Determine the (x, y) coordinate at the center of the cell enclosing the given text.  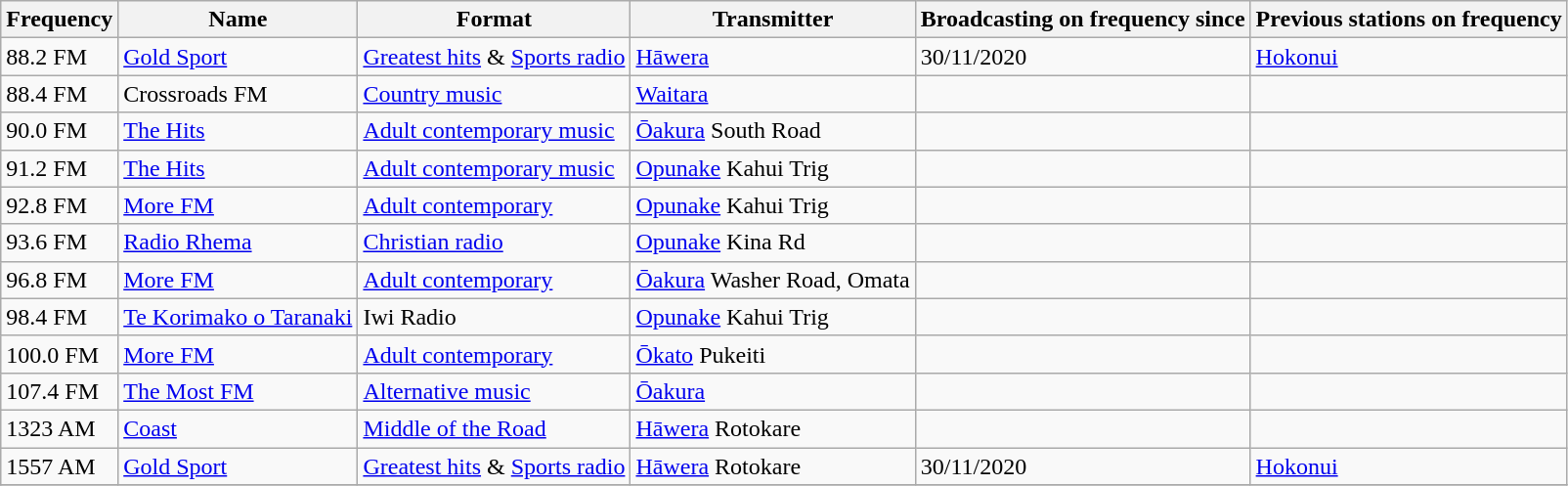
91.2 FM (60, 168)
Ōkato Pukeiti (772, 354)
Ōakura Washer Road, Omata (772, 280)
Crossroads FM (239, 94)
Ōakura (772, 391)
Format (495, 20)
Previous stations on frequency (1409, 20)
Frequency (60, 20)
Alternative music (495, 391)
Name (239, 20)
Hāwera (772, 57)
96.8 FM (60, 280)
1557 AM (60, 466)
90.0 FM (60, 131)
Broadcasting on frequency since (1083, 20)
Iwi Radio (495, 317)
88.2 FM (60, 57)
1323 AM (60, 428)
Middle of the Road (495, 428)
Waitara (772, 94)
100.0 FM (60, 354)
Ōakura South Road (772, 131)
Te Korimako o Taranaki (239, 317)
107.4 FM (60, 391)
Radio Rhema (239, 243)
93.6 FM (60, 243)
88.4 FM (60, 94)
Opunake Kina Rd (772, 243)
92.8 FM (60, 205)
98.4 FM (60, 317)
Country music (495, 94)
Transmitter (772, 20)
Christian radio (495, 243)
Coast (239, 428)
The Most FM (239, 391)
